Locate the cell with the specified text and output its (X, Y) center coordinate. 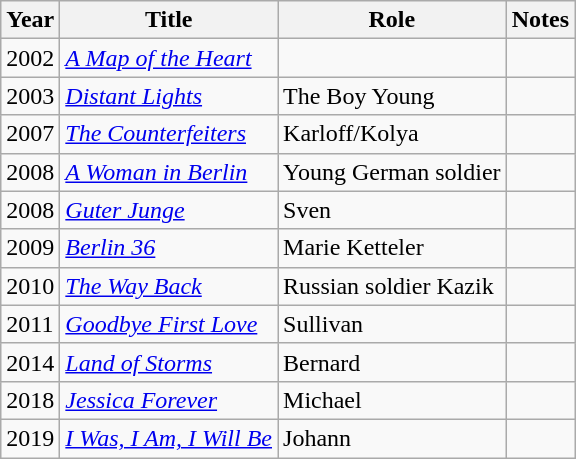
Sullivan (392, 324)
2009 (30, 248)
The Boy Young (392, 96)
I Was, I Am, I Will Be (169, 438)
A Woman in Berlin (169, 172)
Land of Storms (169, 362)
Marie Ketteler (392, 248)
2002 (30, 58)
Notes (540, 20)
Goodbye First Love (169, 324)
Karloff/Kolya (392, 134)
The Way Back (169, 286)
Jessica Forever (169, 400)
2003 (30, 96)
Year (30, 20)
Distant Lights (169, 96)
2019 (30, 438)
Guter Junge (169, 210)
Michael (392, 400)
Young German soldier (392, 172)
2010 (30, 286)
Title (169, 20)
2014 (30, 362)
Russian soldier Kazik (392, 286)
2007 (30, 134)
Role (392, 20)
A Map of the Heart (169, 58)
Berlin 36 (169, 248)
Johann (392, 438)
Sven (392, 210)
Bernard (392, 362)
The Counterfeiters (169, 134)
2018 (30, 400)
2011 (30, 324)
